Capture the cell that displays the provided text and extract its [X, Y] central coordinate. 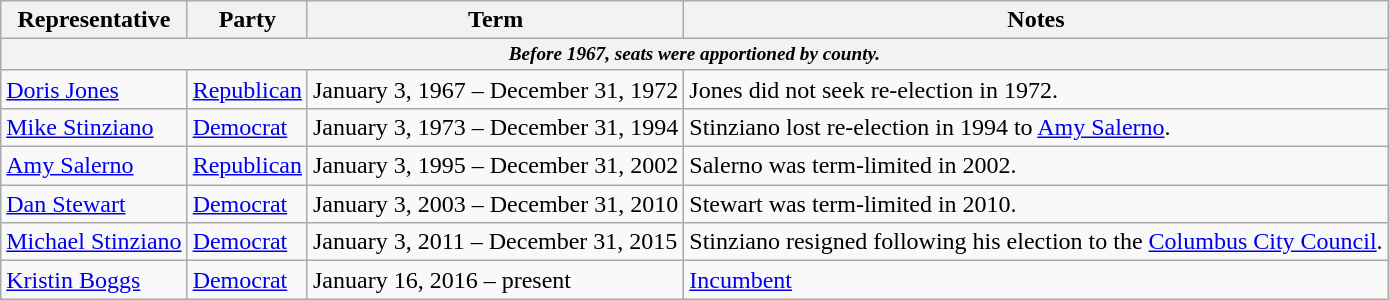
Stinziano lost re-election in 1994 to Amy Salerno. [1036, 128]
Amy Salerno [94, 166]
January 3, 1967 – December 31, 1972 [495, 89]
January 3, 1973 – December 31, 1994 [495, 128]
Michael Stinziano [94, 242]
Dan Stewart [94, 204]
Mike Stinziano [94, 128]
Before 1967, seats were apportioned by county. [694, 55]
Salerno was term-limited in 2002. [1036, 166]
Party [247, 20]
Doris Jones [94, 89]
Jones did not seek re-election in 1972. [1036, 89]
Notes [1036, 20]
January 16, 2016 – present [495, 280]
Stewart was term-limited in 2010. [1036, 204]
Representative [94, 20]
January 3, 2003 – December 31, 2010 [495, 204]
January 3, 2011 – December 31, 2015 [495, 242]
Kristin Boggs [94, 280]
Term [495, 20]
January 3, 1995 – December 31, 2002 [495, 166]
Incumbent [1036, 280]
Stinziano resigned following his election to the Columbus City Council. [1036, 242]
